Find where the given text appears and provide that cell's center as (x, y) coordinate. 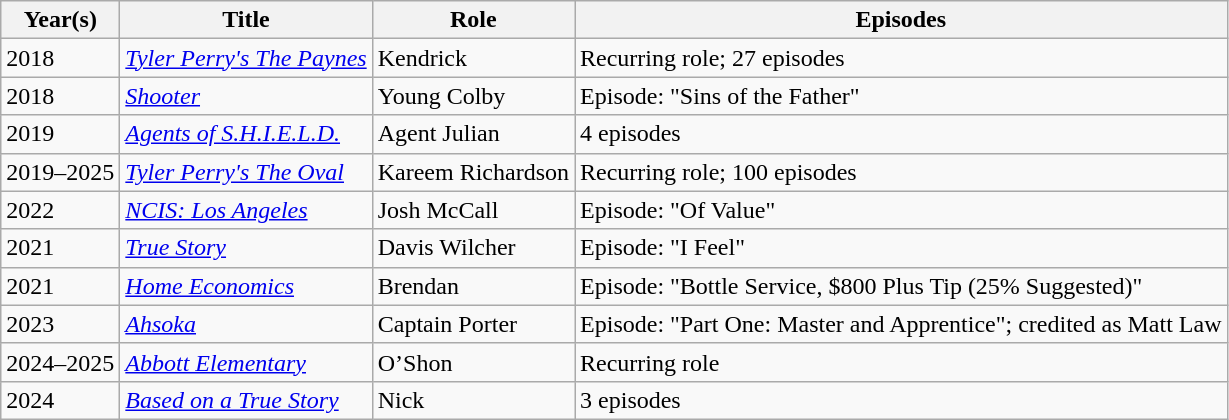
Home Economics (246, 286)
Kareem Richardson (473, 172)
2024–2025 (60, 362)
2022 (60, 210)
Young Colby (473, 96)
Tyler Perry's The Paynes (246, 58)
True Story (246, 248)
Title (246, 20)
Davis Wilcher (473, 248)
Shooter (246, 96)
Agent Julian (473, 134)
4 episodes (901, 134)
Recurring role; 27 episodes (901, 58)
Recurring role; 100 episodes (901, 172)
Kendrick (473, 58)
Nick (473, 400)
Role (473, 20)
Agents of S.H.I.E.L.D. (246, 134)
Episode: "Part One: Master and Apprentice"; credited as Matt Law (901, 324)
Josh McCall (473, 210)
2023 (60, 324)
Episode: "Bottle Service, $800 Plus Tip (25% Suggested)" (901, 286)
Episode: "I Feel" (901, 248)
2024 (60, 400)
Brendan (473, 286)
Episode: "Sins of the Father" (901, 96)
Tyler Perry's The Oval (246, 172)
O’Shon (473, 362)
Year(s) (60, 20)
Ahsoka (246, 324)
Abbott Elementary (246, 362)
NCIS: Los Angeles (246, 210)
Captain Porter (473, 324)
Episode: "Of Value" (901, 210)
2019 (60, 134)
Episodes (901, 20)
2019–2025 (60, 172)
3 episodes (901, 400)
Recurring role (901, 362)
Based on a True Story (246, 400)
